Search for the cell housing the specified text and yield its [x, y] center coordinate. 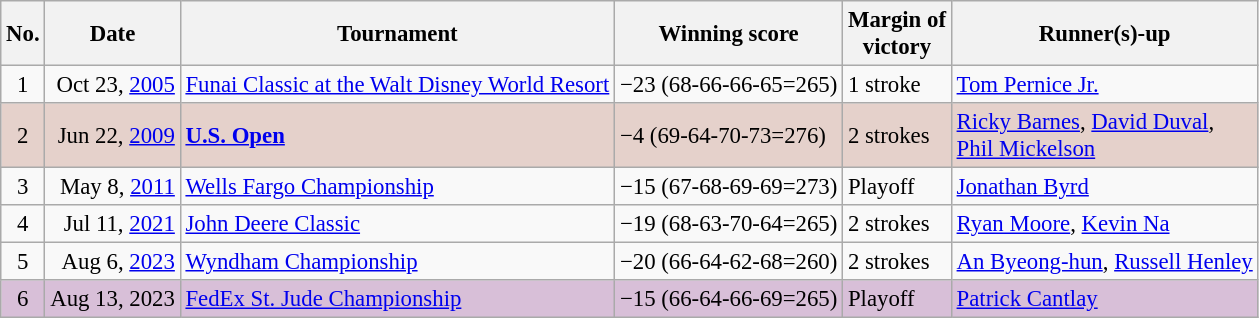
Ricky Barnes, David Duval, Phil Mickelson [1104, 136]
May 8, 2011 [112, 187]
Jun 22, 2009 [112, 136]
Margin ofvictory [898, 34]
No. [23, 34]
Ryan Moore, Kevin Na [1104, 224]
5 [23, 262]
−15 (66-64-66-69=265) [729, 299]
Wells Fargo Championship [397, 187]
Aug 13, 2023 [112, 299]
Wyndham Championship [397, 262]
1 stroke [898, 85]
Aug 6, 2023 [112, 262]
1 [23, 85]
4 [23, 224]
−23 (68-66-66-65=265) [729, 85]
An Byeong-hun, Russell Henley [1104, 262]
−4 (69-64-70-73=276) [729, 136]
Funai Classic at the Walt Disney World Resort [397, 85]
Tom Pernice Jr. [1104, 85]
−20 (66-64-62-68=260) [729, 262]
Date [112, 34]
2 [23, 136]
3 [23, 187]
−19 (68-63-70-64=265) [729, 224]
FedEx St. Jude Championship [397, 299]
Jul 11, 2021 [112, 224]
U.S. Open [397, 136]
Oct 23, 2005 [112, 85]
−15 (67-68-69-69=273) [729, 187]
Patrick Cantlay [1104, 299]
John Deere Classic [397, 224]
Tournament [397, 34]
Jonathan Byrd [1104, 187]
6 [23, 299]
Runner(s)-up [1104, 34]
Winning score [729, 34]
